Extract the [x, y] coordinate from the center of the cell holding the provided text.  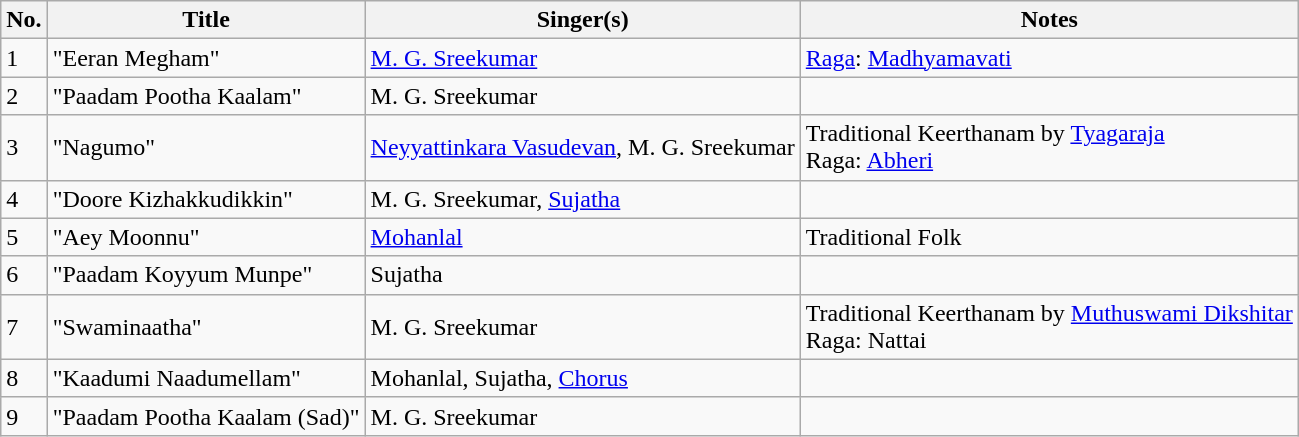
Title [206, 20]
"Kaadumi Naadumellam" [206, 378]
Traditional Keerthanam by Muthuswami DikshitarRaga: Nattai [1049, 326]
"Paadam Pootha Kaalam" [206, 96]
Mohanlal [582, 237]
4 [24, 199]
Raga: Madhyamavati [1049, 58]
1 [24, 58]
"Paadam Koyyum Munpe" [206, 275]
6 [24, 275]
"Doore Kizhakkudikkin" [206, 199]
Traditional Folk [1049, 237]
"Aey Moonnu" [206, 237]
3 [24, 148]
8 [24, 378]
"Paadam Pootha Kaalam (Sad)" [206, 416]
7 [24, 326]
"Eeran Megham" [206, 58]
Sujatha [582, 275]
No. [24, 20]
Singer(s) [582, 20]
5 [24, 237]
M. G. Sreekumar, Sujatha [582, 199]
"Nagumo" [206, 148]
Mohanlal, Sujatha, Chorus [582, 378]
Traditional Keerthanam by TyagarajaRaga: Abheri [1049, 148]
"Swaminaatha" [206, 326]
2 [24, 96]
Notes [1049, 20]
Neyyattinkara Vasudevan, M. G. Sreekumar [582, 148]
9 [24, 416]
